Detect which cell encompasses the target text, then output its (x, y) center coordinate. 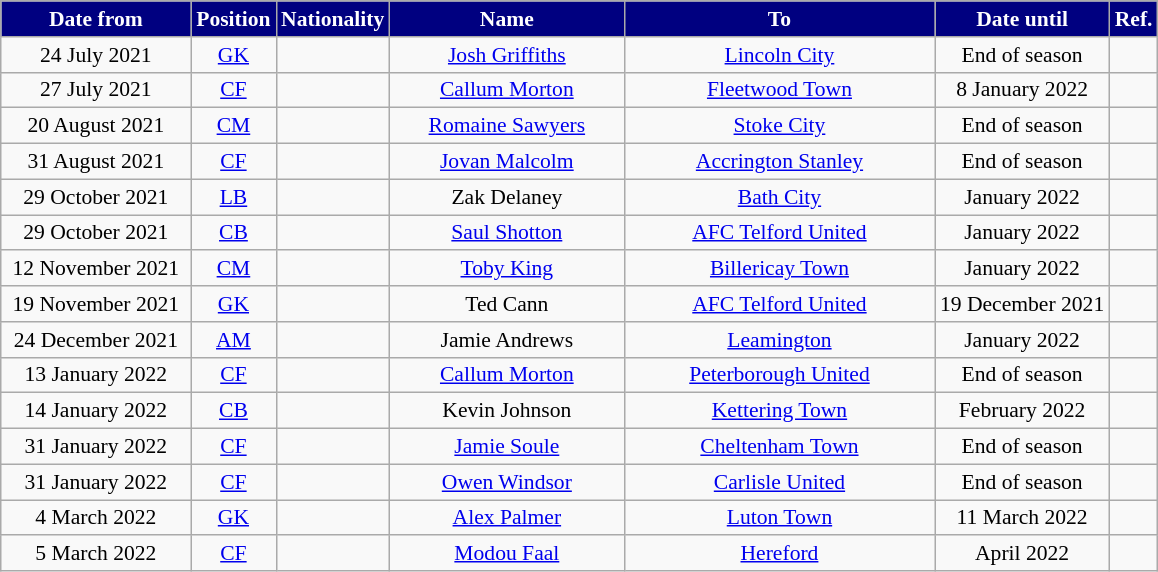
4 March 2022 (96, 518)
To (779, 19)
20 August 2021 (96, 126)
14 January 2022 (96, 411)
Leamington (779, 340)
Hereford (779, 554)
Modou Faal (506, 554)
Romaine Sawyers (506, 126)
Ted Cann (506, 304)
Ref. (1134, 19)
Fleetwood Town (779, 90)
Carlisle United (779, 482)
Jamie Andrews (506, 340)
Position (234, 19)
Jamie Soule (506, 447)
Owen Windsor (506, 482)
Bath City (779, 197)
Lincoln City (779, 55)
April 2022 (1022, 554)
13 January 2022 (96, 375)
Kevin Johnson (506, 411)
Accrington Stanley (779, 162)
Peterborough United (779, 375)
19 November 2021 (96, 304)
Date from (96, 19)
Toby King (506, 269)
Cheltenham Town (779, 447)
Jovan Malcolm (506, 162)
5 March 2022 (96, 554)
Date until (1022, 19)
19 December 2021 (1022, 304)
Name (506, 19)
February 2022 (1022, 411)
11 March 2022 (1022, 518)
AM (234, 340)
27 July 2021 (96, 90)
31 August 2021 (96, 162)
Alex Palmer (506, 518)
24 December 2021 (96, 340)
Luton Town (779, 518)
Josh Griffiths (506, 55)
8 January 2022 (1022, 90)
Billericay Town (779, 269)
12 November 2021 (96, 269)
Zak Delaney (506, 197)
Kettering Town (779, 411)
Nationality (332, 19)
24 July 2021 (96, 55)
Stoke City (779, 126)
LB (234, 197)
Saul Shotton (506, 233)
